Pinpoint the cell where the given text exists, returning its [X, Y] midpoint coordinate. 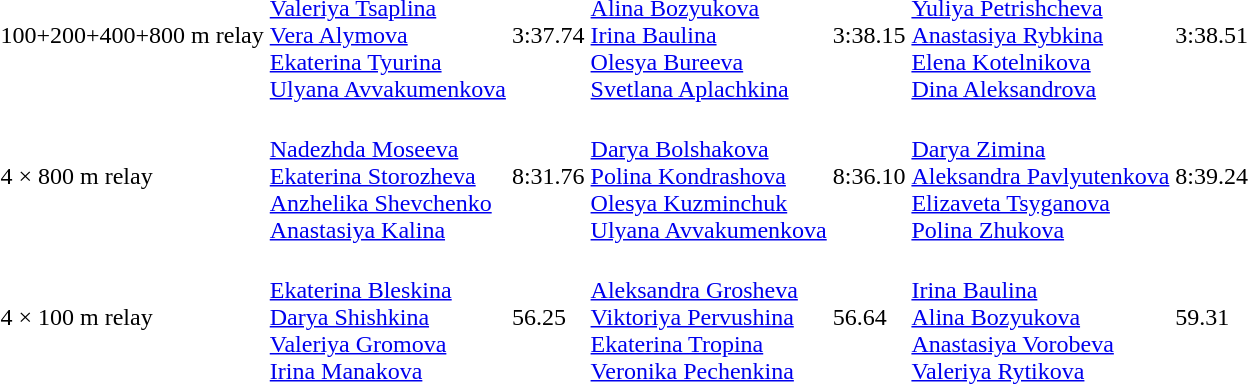
8:36.10 [869, 176]
Darya BolshakovaPolina KondrashovaOlesya KuzminchukUlyana Avvakumenkova [708, 176]
Darya ZiminaAleksandra PavlyutenkovaElizaveta TsyganovaPolina Zhukova [1040, 176]
8:31.76 [548, 176]
Nadezhda MoseevaEkaterina StorozhevaAnzhelika ShevchenkoAnastasiya Kalina [388, 176]
